Search for the cell housing the specified text and yield its (X, Y) center coordinate. 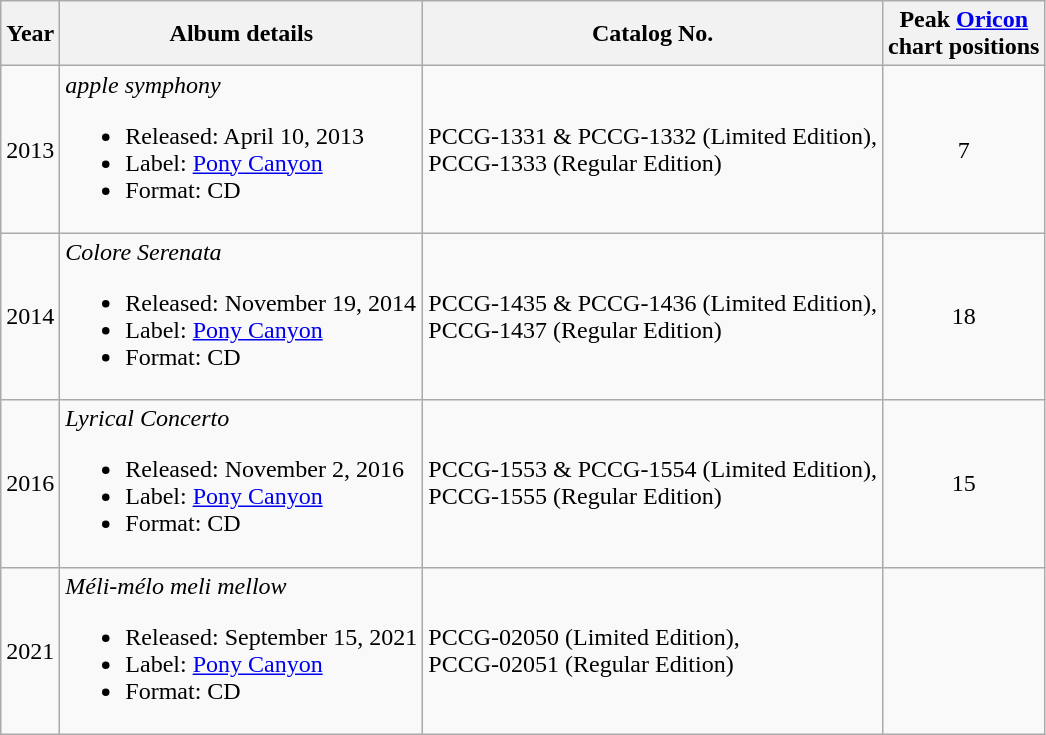
Album details (242, 34)
apple symphonyReleased: April 10, 2013Label: Pony CanyonFormat: CD (242, 150)
18 (964, 316)
Lyrical ConcertoReleased: November 2, 2016Label: Pony CanyonFormat: CD (242, 484)
7 (964, 150)
PCCG-1435 & PCCG-1436 (Limited Edition),PCCG-1437 (Regular Edition) (653, 316)
Catalog No. (653, 34)
15 (964, 484)
PCCG-1331 & PCCG-1332 (Limited Edition),PCCG-1333 (Regular Edition) (653, 150)
2014 (30, 316)
2021 (30, 650)
Peak Oricon chart positions (964, 34)
2013 (30, 150)
2016 (30, 484)
Year (30, 34)
PCCG-1553 & PCCG-1554 (Limited Edition),PCCG-1555 (Regular Edition) (653, 484)
PCCG-02050 (Limited Edition),PCCG-02051 (Regular Edition) (653, 650)
Colore SerenataReleased: November 19, 2014Label: Pony CanyonFormat: CD (242, 316)
Méli-mélo meli mellowReleased: September 15, 2021Label: Pony CanyonFormat: CD (242, 650)
